Return the (x, y) coordinate for the center point of the cell that contains the specified text.  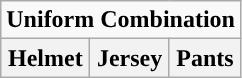
Uniform Combination (121, 20)
Jersey (130, 58)
Helmet (46, 58)
Pants (204, 58)
